Extract the (X, Y) coordinate from the center of the cell holding the provided text.  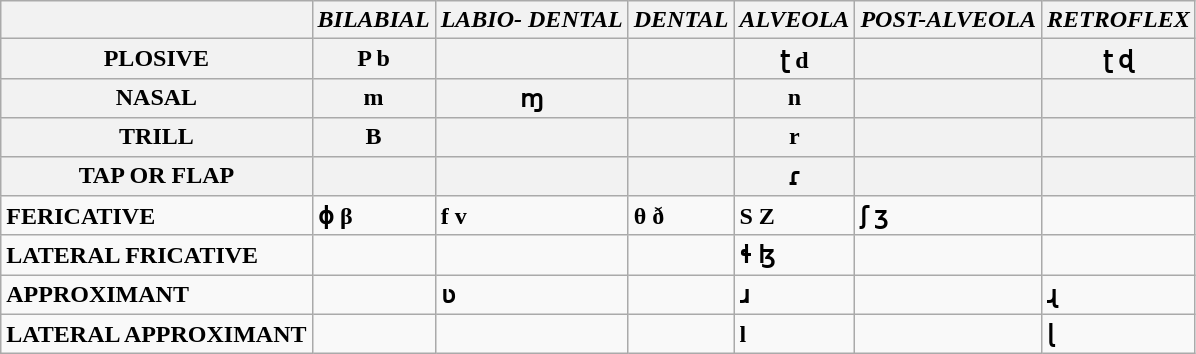
LATERAL FRICATIVE (156, 255)
ALVEOLA (794, 20)
FERICATIVE (156, 216)
PLOSIVE (156, 59)
ɭ (1119, 334)
LABIO- DENTAL (532, 20)
ɱ (532, 98)
BILABIAL (374, 20)
B (374, 137)
S Z (794, 216)
l (794, 334)
TRILL (156, 137)
APPROXIMANT (156, 295)
Ρ b (374, 59)
POST-ALVEOLA (948, 20)
ʈ d (794, 59)
ɬ ɮ (794, 255)
ʋ (532, 295)
TAP OR FLAP (156, 176)
ɻ (1119, 295)
ʈ ɖ (1119, 59)
n (794, 98)
NASAL (156, 98)
θ ð (681, 216)
RETROFLEX (1119, 20)
DENTAL (681, 20)
r (794, 137)
f v (532, 216)
ɸ β (374, 216)
LATERAL APPROXIMANT (156, 334)
m (374, 98)
ɹ (794, 295)
ʃ ӡ (948, 216)
ɾ (794, 176)
